Determine the (x, y) coordinate at the center of the cell enclosing the given text.  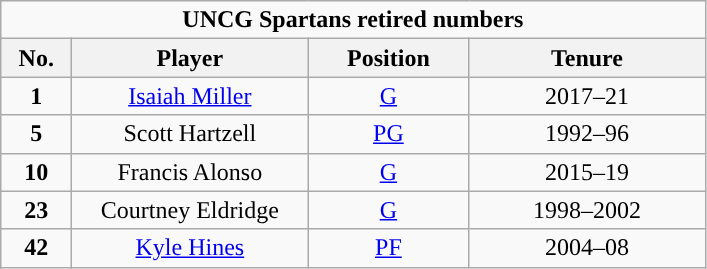
23 (36, 210)
No. (36, 58)
PG (388, 134)
Francis Alonso (190, 172)
2017–21 (587, 96)
Scott Hartzell (190, 134)
PF (388, 248)
10 (36, 172)
Player (190, 58)
Tenure (587, 58)
5 (36, 134)
Position (388, 58)
1992–96 (587, 134)
UNCG Spartans retired numbers (353, 20)
Kyle Hines (190, 248)
2004–08 (587, 248)
42 (36, 248)
Isaiah Miller (190, 96)
1 (36, 96)
1998–2002 (587, 210)
2015–19 (587, 172)
Courtney Eldridge (190, 210)
